Locate the cell with the specified text and output its [X, Y] center coordinate. 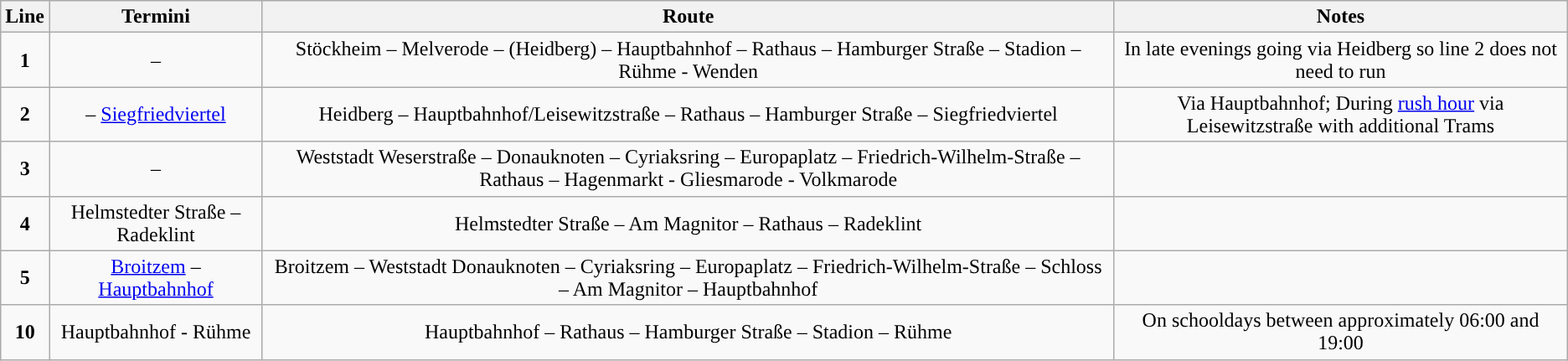
Weststadt Weserstraße – Donauknoten – Cyriaksring – Europaplatz – Friedrich-Wilhelm-Straße – Rathaus – Hagenmarkt - Gliesmarode - Volkmarode [688, 169]
Hauptbahnhof - Rühme [156, 332]
Notes [1340, 17]
Helmstedter Straße – Radeklint [156, 223]
Hauptbahnhof – Rathaus – Hamburger Straße – Stadion – Rühme [688, 332]
Broitzem – Weststadt Donauknoten – Cyriaksring – Europaplatz – Friedrich-Wilhelm-Straße – Schloss – Am Magnitor – Hauptbahnhof [688, 278]
In late evenings going via Heidberg so line 2 does not need to run [1340, 60]
Route [688, 17]
4 [25, 223]
– Siegfriedviertel [156, 114]
On schooldays between approximately 06:00 and 19:00 [1340, 332]
5 [25, 278]
2 [25, 114]
Via Hauptbahnhof; During rush hour via Leisewitzstraße with additional Trams [1340, 114]
Line [25, 17]
Broitzem – Hauptbahnhof [156, 278]
Stöckheim – Melverode – (Heidberg) – Hauptbahnhof – Rathaus – Hamburger Straße – Stadion – Rühme - Wenden [688, 60]
Heidberg – Hauptbahnhof/Leisewitzstraße – Rathaus – Hamburger Straße – Siegfriedviertel [688, 114]
1 [25, 60]
10 [25, 332]
3 [25, 169]
Helmstedter Straße – Am Magnitor – Rathaus – Radeklint [688, 223]
Termini [156, 17]
